Identify which cell holds the provided text, then report its (x, y) central coordinate. 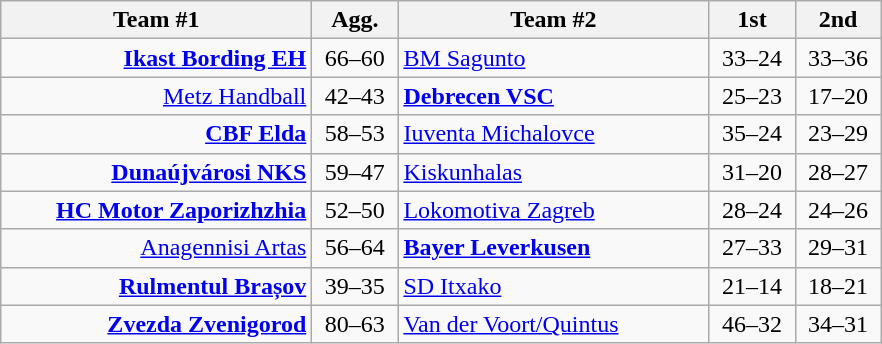
Rulmentul Brașov (156, 286)
Bayer Leverkusen (554, 248)
28–24 (752, 210)
17–20 (838, 96)
Agg. (355, 20)
31–20 (752, 172)
18–21 (838, 286)
Team #1 (156, 20)
25–23 (752, 96)
56–64 (355, 248)
23–29 (838, 134)
52–50 (355, 210)
Iuventa Michalovce (554, 134)
Zvezda Zvenigorod (156, 324)
1st (752, 20)
Kiskunhalas (554, 172)
Team #2 (554, 20)
29–31 (838, 248)
2nd (838, 20)
28–27 (838, 172)
BM Sagunto (554, 58)
34–31 (838, 324)
27–33 (752, 248)
66–60 (355, 58)
Anagennisi Artas (156, 248)
Debrecen VSC (554, 96)
CBF Elda (156, 134)
33–36 (838, 58)
Van der Voort/Quintus (554, 324)
21–14 (752, 286)
33–24 (752, 58)
Ikast Bording EH (156, 58)
58–53 (355, 134)
Dunaújvárosi NKS (156, 172)
35–24 (752, 134)
Lokomotiva Zagreb (554, 210)
Metz Handball (156, 96)
46–32 (752, 324)
SD Itxako (554, 286)
24–26 (838, 210)
59–47 (355, 172)
80–63 (355, 324)
HC Motor Zaporizhzhia (156, 210)
39–35 (355, 286)
42–43 (355, 96)
